For the text-containing cell, return its midpoint in (X, Y) coordinate format. 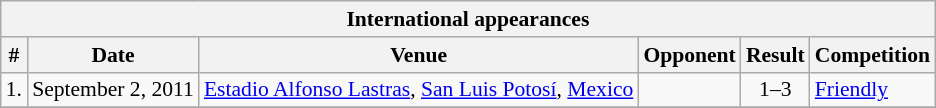
Friendly (872, 90)
1–3 (776, 90)
September 2, 2011 (113, 90)
Opponent (690, 55)
Result (776, 55)
International appearances (468, 19)
Estadio Alfonso Lastras, San Luis Potosí, Mexico (418, 90)
1. (14, 90)
Date (113, 55)
# (14, 55)
Competition (872, 55)
Venue (418, 55)
